From the cell containing the given text, extract its center point as (X, Y) coordinate. 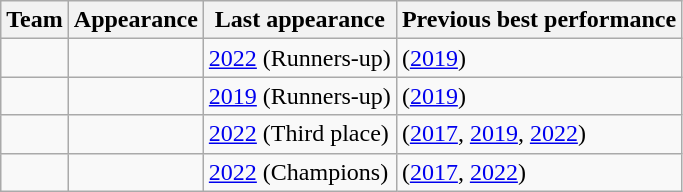
Last appearance (300, 20)
2019 (Runners-up) (300, 96)
2022 (Runners-up) (300, 58)
2022 (Third place) (300, 134)
(2017, 2019, 2022) (538, 134)
Previous best performance (538, 20)
Team (35, 20)
Appearance (136, 20)
2022 (Champions) (300, 172)
(2017, 2022) (538, 172)
